Provide the [x, y] coordinate of the cell's center where the given text is located.  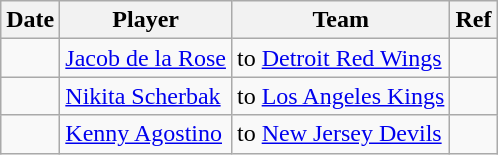
Nikita Scherbak [146, 96]
Ref [474, 20]
to Los Angeles Kings [340, 96]
Player [146, 20]
to New Jersey Devils [340, 134]
Jacob de la Rose [146, 58]
Kenny Agostino [146, 134]
Team [340, 20]
Date [30, 20]
to Detroit Red Wings [340, 58]
